Pinpoint the cell where the given text exists, returning its (x, y) midpoint coordinate. 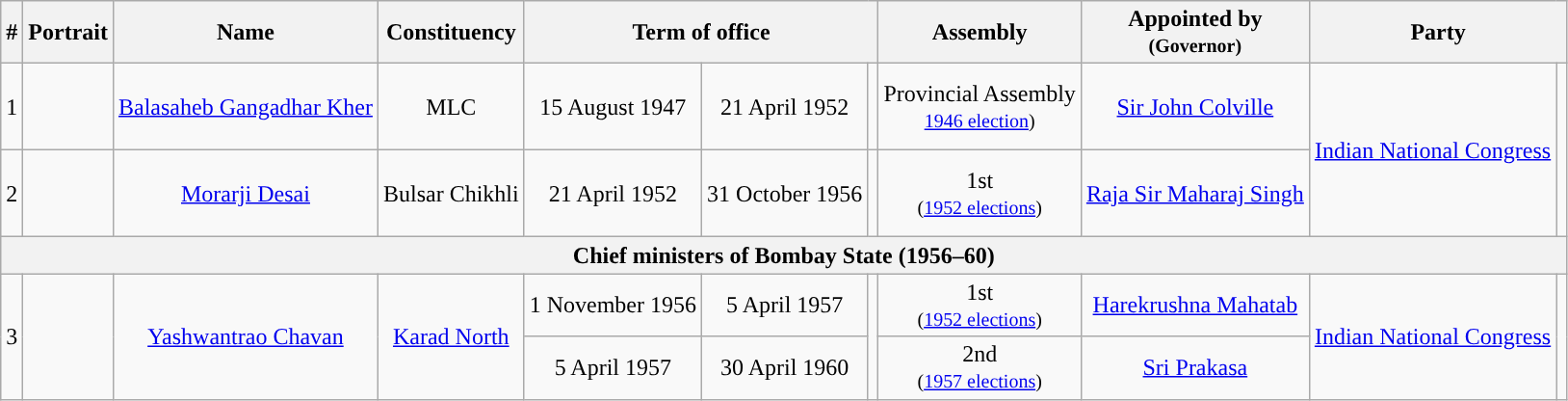
31 October 1956 (785, 194)
Karad North (451, 336)
1 (12, 107)
Name (245, 33)
Appointed by(Governor) (1194, 33)
2 (12, 194)
Constituency (451, 33)
Sri Prakasa (1194, 368)
Party (1437, 33)
Provincial Assembly1946 election) (980, 107)
Term of office (701, 33)
3 (12, 336)
Yashwantrao Chavan (245, 336)
Balasaheb Gangadhar Kher (245, 107)
Chief ministers of Bombay State (1956–60) (784, 255)
15 August 1947 (613, 107)
Sir John Colville (1194, 107)
1 November 1956 (613, 305)
Assembly (980, 33)
Portrait (68, 33)
MLC (451, 107)
# (12, 33)
30 April 1960 (785, 368)
Harekrushna Mahatab (1194, 305)
Morarji Desai (245, 194)
2nd(1957 elections) (980, 368)
Bulsar Chikhli (451, 194)
Raja Sir Maharaj Singh (1194, 194)
